Find where the given text appears and provide that cell's center as (x, y) coordinate. 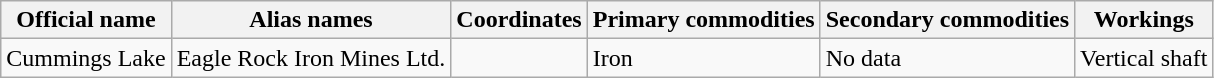
Iron (704, 58)
Primary commodities (704, 20)
Alias names (311, 20)
Vertical shaft (1144, 58)
Workings (1144, 20)
Official name (86, 20)
Secondary commodities (947, 20)
Cummings Lake (86, 58)
Eagle Rock Iron Mines Ltd. (311, 58)
Coordinates (519, 20)
No data (947, 58)
